Search for the cell housing the specified text and yield its (x, y) center coordinate. 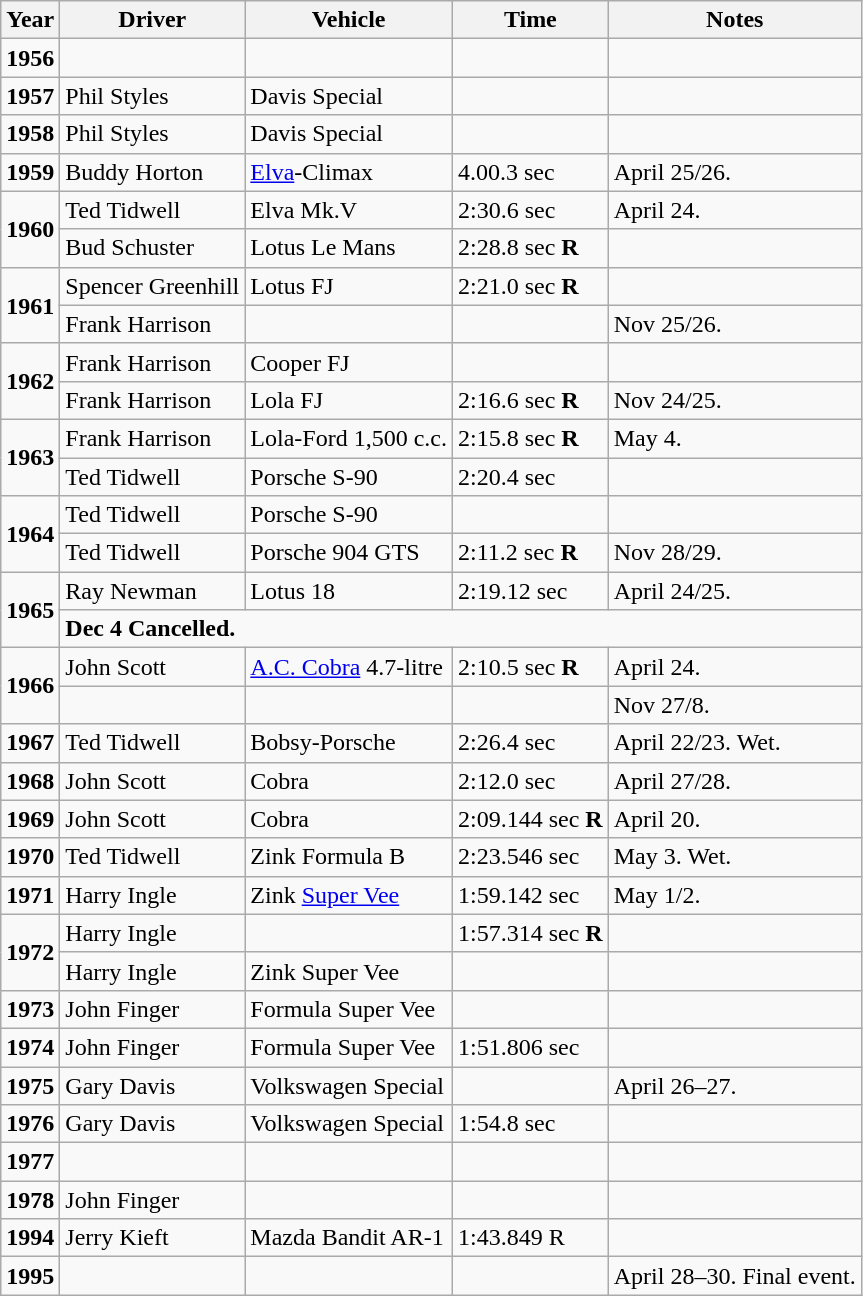
1974 (30, 1047)
1975 (30, 1085)
Cooper FJ (349, 362)
2:19.12 sec (530, 591)
1:51.806 sec (530, 1047)
4.00.3 sec (530, 172)
2:26.4 sec (530, 743)
Mazda Bandit AR-1 (349, 1238)
Spencer Greenhill (152, 286)
1:43.849 R (530, 1238)
1968 (30, 781)
Lola-Ford 1,500 c.c. (349, 438)
Nov 27/8. (734, 705)
1961 (30, 305)
April 28–30. Final event. (734, 1276)
Dec 4 Cancelled. (460, 629)
2:10.5 sec R (530, 667)
Ray Newman (152, 591)
1972 (30, 952)
1977 (30, 1162)
1962 (30, 381)
2:30.6 sec (530, 210)
Porsche 904 GTS (349, 553)
1960 (30, 229)
Bobsy-Porsche (349, 743)
Lola FJ (349, 400)
2:09.144 sec R (530, 819)
April 26–27. (734, 1085)
1994 (30, 1238)
Jerry Kieft (152, 1238)
May 4. (734, 438)
1963 (30, 457)
1957 (30, 96)
2:15.8 sec R (530, 438)
2:28.8 sec R (530, 248)
1959 (30, 172)
April 25/26. (734, 172)
April 20. (734, 819)
Lotus Le Mans (349, 248)
2:12.0 sec (530, 781)
1969 (30, 819)
1970 (30, 857)
2:21.0 sec R (530, 286)
2:20.4 sec (530, 477)
1967 (30, 743)
Zink Formula B (349, 857)
Elva-Climax (349, 172)
Time (530, 20)
Lotus 18 (349, 591)
1:57.314 sec R (530, 933)
1973 (30, 1009)
Driver (152, 20)
Vehicle (349, 20)
1964 (30, 534)
1978 (30, 1200)
A.C. Cobra 4.7-litre (349, 667)
Elva Mk.V (349, 210)
Nov 28/29. (734, 553)
Nov 25/26. (734, 324)
1965 (30, 610)
1:59.142 sec (530, 895)
1995 (30, 1276)
April 22/23. Wet. (734, 743)
April 24/25. (734, 591)
1966 (30, 686)
1:54.8 sec (530, 1124)
Year (30, 20)
Buddy Horton (152, 172)
1956 (30, 58)
Lotus FJ (349, 286)
April 27/28. (734, 781)
2:16.6 sec R (530, 400)
1976 (30, 1124)
May 3. Wet. (734, 857)
Bud Schuster (152, 248)
Notes (734, 20)
1958 (30, 134)
Nov 24/25. (734, 400)
2:11.2 sec R (530, 553)
2:23.546 sec (530, 857)
May 1/2. (734, 895)
1971 (30, 895)
